For the text-containing cell, return its midpoint in (x, y) coordinate format. 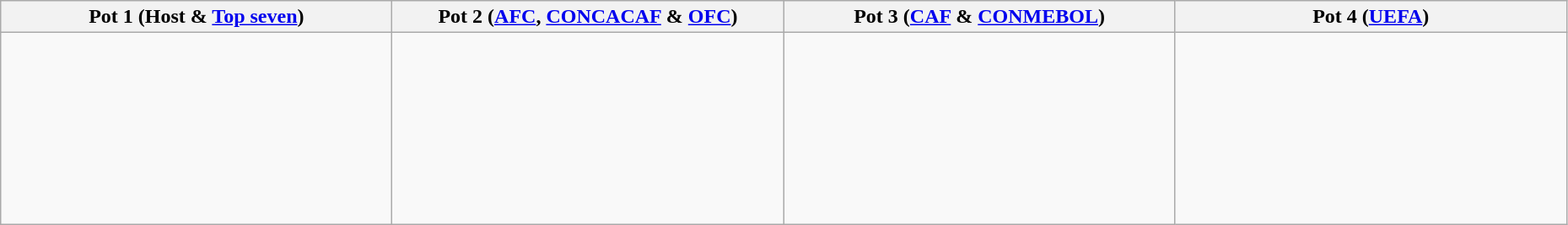
Pot 3 (CAF & CONMEBOL) (979, 17)
Pot 4 (UEFA) (1371, 17)
Pot 1 (Host & Top seven) (197, 17)
Pot 2 (AFC, CONCACAF & OFC) (588, 17)
